Extract the (X, Y) coordinate from the center of the cell holding the provided text.  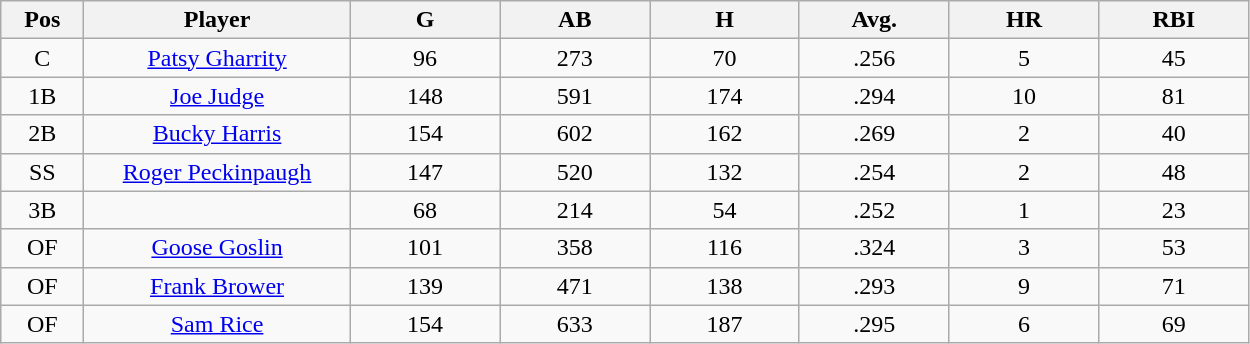
273 (575, 58)
.293 (874, 286)
174 (725, 96)
G (425, 20)
23 (1174, 210)
5 (1024, 58)
Roger Peckinpaugh (217, 172)
358 (575, 248)
71 (1174, 286)
HR (1024, 20)
45 (1174, 58)
139 (425, 286)
187 (725, 324)
Joe Judge (217, 96)
96 (425, 58)
.324 (874, 248)
3 (1024, 248)
H (725, 20)
.269 (874, 134)
40 (1174, 134)
C (42, 58)
138 (725, 286)
48 (1174, 172)
69 (1174, 324)
.252 (874, 210)
3B (42, 210)
Pos (42, 20)
68 (425, 210)
520 (575, 172)
471 (575, 286)
SS (42, 172)
214 (575, 210)
132 (725, 172)
6 (1024, 324)
633 (575, 324)
Avg. (874, 20)
54 (725, 210)
.295 (874, 324)
1B (42, 96)
.254 (874, 172)
Frank Brower (217, 286)
147 (425, 172)
602 (575, 134)
AB (575, 20)
RBI (1174, 20)
.256 (874, 58)
1 (1024, 210)
Patsy Gharrity (217, 58)
148 (425, 96)
81 (1174, 96)
Bucky Harris (217, 134)
70 (725, 58)
Player (217, 20)
.294 (874, 96)
591 (575, 96)
10 (1024, 96)
Goose Goslin (217, 248)
9 (1024, 286)
162 (725, 134)
Sam Rice (217, 324)
116 (725, 248)
101 (425, 248)
53 (1174, 248)
2B (42, 134)
